Provide the (x, y) coordinate of the cell's center where the given text is located.  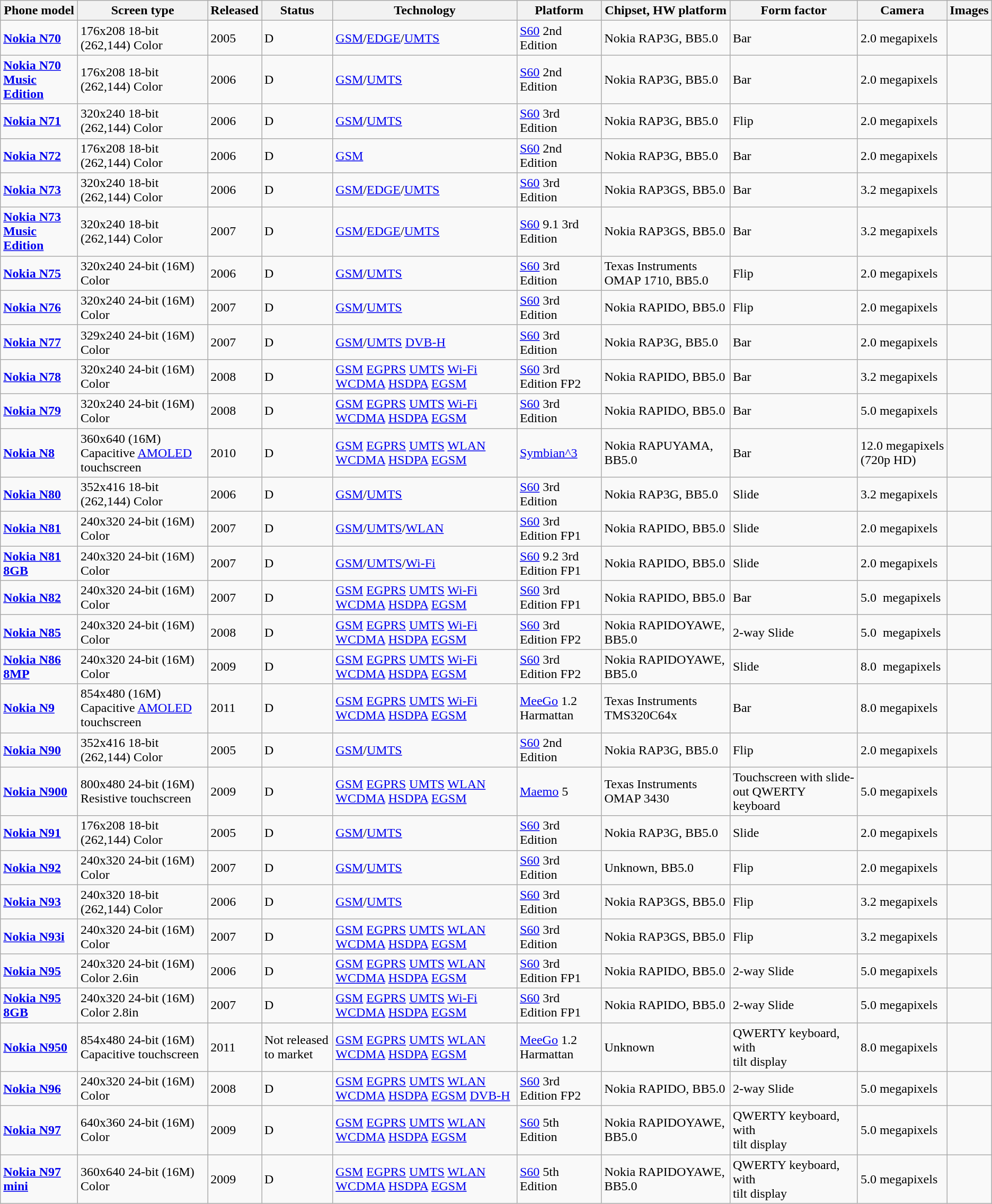
240x320 24-bit (16M) Color 2.6in (143, 970)
Nokia N91 (39, 833)
Camera (902, 11)
Nokia N950 (39, 1047)
Nokia N70 Music Edition (39, 79)
Nokia N97 mini (39, 1179)
Nokia N8 (39, 452)
Images (969, 11)
GSM/UMTS DVB-H (425, 342)
Texas Instruments TMS320C64x (666, 708)
Nokia N73 Music Edition (39, 231)
Nokia N77 (39, 342)
854x480 24-bit (16M) Capacitive touchscreen (143, 1047)
Nokia N900 (39, 791)
S60 9.1 3rd Edition (559, 231)
Nokia N95 (39, 970)
Phone model (39, 11)
Nokia N96 (39, 1089)
Form factor (794, 11)
Nokia N80 (39, 495)
GSM/UMTS/Wi-Fi (425, 564)
Nokia N9 (39, 708)
854x480 (16M) Capacitive AMOLED touchscreen (143, 708)
Released (235, 11)
12.0 megapixels(720p HD) (902, 452)
GSM EGPRS UMTS WLAN WCDMA HSDPA EGSM DVB-H (425, 1089)
Screen type (143, 11)
Nokia N81 8GB (39, 564)
Nokia N75 (39, 273)
Chipset, HW platform (666, 11)
360x640 24-bit (16M) Color (143, 1179)
Nokia N93 (39, 902)
Nokia RAPUYAMA, BB5.0 (666, 452)
GSM (425, 156)
360x640 (16M) Capacitive AMOLED touchscreen (143, 452)
Touchscreen with slide-out QWERTY keyboard (794, 791)
Nokia N73 (39, 190)
Texas Instruments OMAP 1710, BB5.0 (666, 273)
Nokia N71 (39, 121)
Maemo 5 (559, 791)
2010 (235, 452)
GSM/UMTS/WLAN (425, 529)
Nokia N85 (39, 632)
Status (297, 11)
329x240 24-bit (16M) Color (143, 342)
Unknown (666, 1047)
S60 9.2 3rd Edition FP1 (559, 564)
Texas Instruments OMAP 3430 (666, 791)
Not released to market (297, 1047)
Nokia N81 (39, 529)
Symbian^3 (559, 452)
640x360 24-bit (16M) Color (143, 1130)
Nokia N82 (39, 597)
Technology (425, 11)
240x320 18-bit (262,144) Color (143, 902)
Nokia N78 (39, 376)
800x480 24-bit (16M) Resistive touchscreen (143, 791)
Nokia N93i (39, 937)
Nokia N92 (39, 868)
Nokia N97 (39, 1130)
Unknown, BB5.0 (666, 868)
Nokia N76 (39, 307)
240x320 24-bit (16M) Color 2.8in (143, 1005)
Nokia N95 8GB (39, 1005)
Nokia N70 (39, 38)
Nokia N72 (39, 156)
Nokia N79 (39, 411)
Nokia N90 (39, 750)
Platform (559, 11)
Nokia N86 8MP (39, 666)
